Detect which cell encompasses the target text, then output its (X, Y) center coordinate. 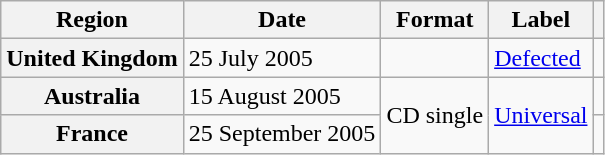
CD single (435, 115)
Universal (541, 115)
United Kingdom (92, 58)
25 September 2005 (282, 134)
France (92, 134)
Defected (541, 58)
Format (435, 20)
Label (541, 20)
Region (92, 20)
15 August 2005 (282, 96)
Date (282, 20)
Australia (92, 96)
25 July 2005 (282, 58)
